Locate the cell with the specified text and output its [X, Y] center coordinate. 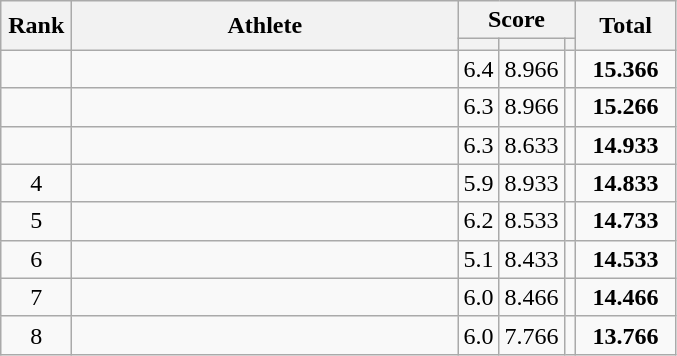
14.933 [626, 145]
8.533 [532, 221]
6.4 [478, 69]
6 [36, 259]
5.1 [478, 259]
Score [516, 20]
5 [36, 221]
14.833 [626, 183]
7 [36, 297]
7.766 [532, 335]
8.466 [532, 297]
14.533 [626, 259]
13.766 [626, 335]
8 [36, 335]
Athlete [265, 26]
6.2 [478, 221]
8.633 [532, 145]
Rank [36, 26]
14.466 [626, 297]
8.933 [532, 183]
15.366 [626, 69]
15.266 [626, 107]
Total [626, 26]
14.733 [626, 221]
4 [36, 183]
5.9 [478, 183]
8.433 [532, 259]
